Identify which cell holds the provided text, then report its (X, Y) central coordinate. 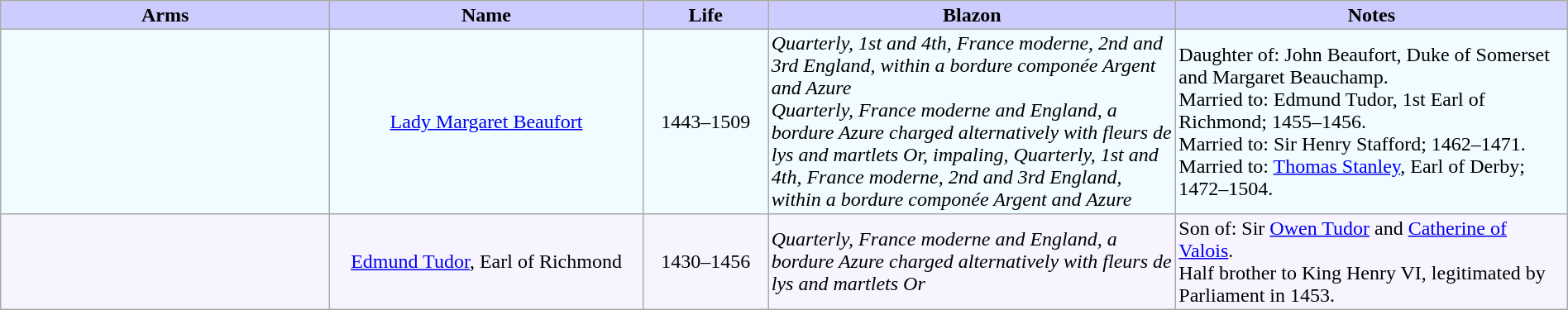
Son of: Sir Owen Tudor and Catherine of Valois.Half brother to King Henry VI, legitimated by Parliament in 1453. (1372, 262)
Arms (165, 15)
Quarterly, France moderne and England, a bordure Azure charged alternatively with fleurs de lys and martlets Or (973, 262)
Edmund Tudor, Earl of Richmond (486, 262)
Name (486, 15)
1443–1509 (705, 122)
Lady Margaret Beaufort (486, 122)
Notes (1372, 15)
1430–1456 (705, 262)
Life (705, 15)
Blazon (973, 15)
